Output the [X, Y] coordinate of the center of the cell containing the given text.  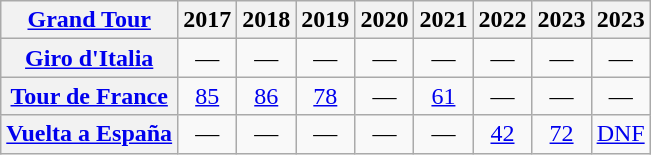
2018 [266, 20]
2020 [384, 20]
85 [208, 96]
2017 [208, 20]
2022 [502, 20]
Vuelta a España [90, 134]
Grand Tour [90, 20]
2019 [326, 20]
42 [502, 134]
72 [562, 134]
Tour de France [90, 96]
86 [266, 96]
DNF [620, 134]
78 [326, 96]
61 [444, 96]
Giro d'Italia [90, 58]
2021 [444, 20]
